Identify which cell holds the provided text, then report its [X, Y] central coordinate. 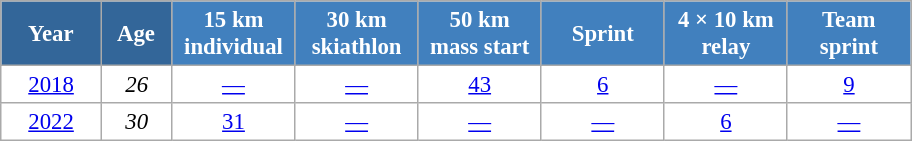
50 km mass start [480, 34]
Sprint [602, 34]
30 [136, 122]
2018 [52, 85]
4 × 10 km relay [726, 34]
26 [136, 85]
43 [480, 85]
31 [234, 122]
2022 [52, 122]
9 [848, 85]
30 km skiathlon [356, 34]
Year [52, 34]
15 km individual [234, 34]
Team sprint [848, 34]
Age [136, 34]
